Capture the cell that displays the provided text and extract its (X, Y) central coordinate. 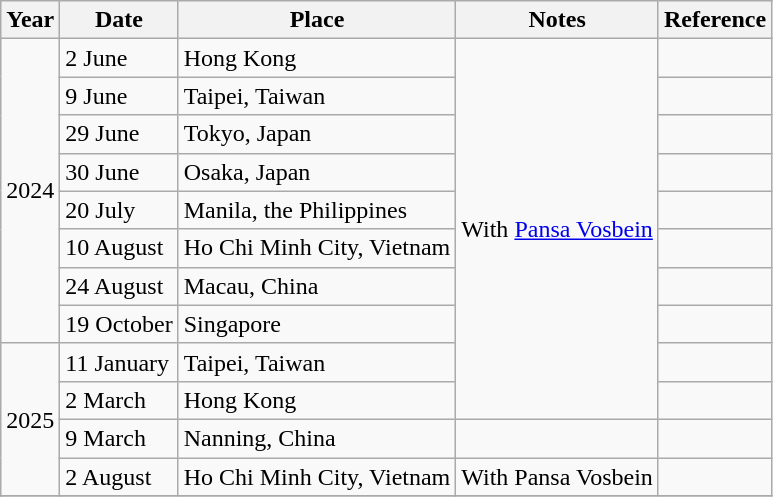
2 March (119, 400)
30 June (119, 172)
19 October (119, 324)
10 August (119, 248)
20 July (119, 210)
Macau, China (317, 286)
29 June (119, 134)
2025 (30, 419)
9 June (119, 96)
24 August (119, 286)
Notes (558, 20)
9 March (119, 438)
Year (30, 20)
Nanning, China (317, 438)
2 June (119, 58)
Place (317, 20)
Tokyo, Japan (317, 134)
2024 (30, 191)
Reference (714, 20)
Osaka, Japan (317, 172)
Singapore (317, 324)
2 August (119, 477)
11 January (119, 362)
Date (119, 20)
Manila, the Philippines (317, 210)
